Determine the (X, Y) coordinate at the center of the cell enclosing the given text.  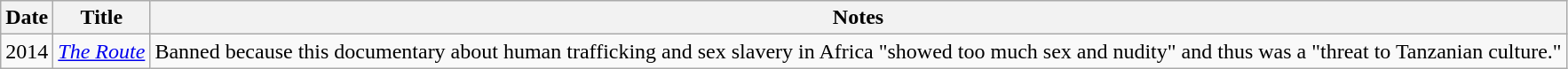
Title (101, 18)
The Route (101, 51)
2014 (27, 51)
Notes (858, 18)
Date (27, 18)
